Extract the (x, y) coordinate from the center of the cell holding the provided text.  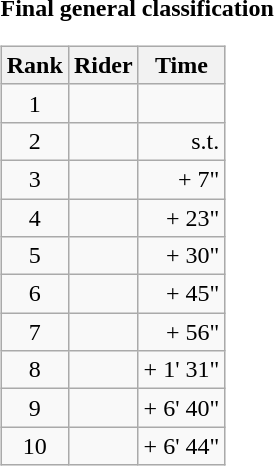
9 (34, 408)
Rank (34, 65)
+ 6' 44" (182, 446)
2 (34, 141)
+ 1' 31" (182, 370)
+ 45" (182, 294)
5 (34, 256)
3 (34, 179)
6 (34, 294)
+ 6' 40" (182, 408)
+ 56" (182, 332)
8 (34, 370)
+ 30" (182, 256)
4 (34, 217)
1 (34, 103)
Rider (103, 65)
10 (34, 446)
+ 7" (182, 179)
s.t. (182, 141)
7 (34, 332)
+ 23" (182, 217)
Time (182, 65)
